Provide the (X, Y) coordinate of the cell's center where the given text is located.  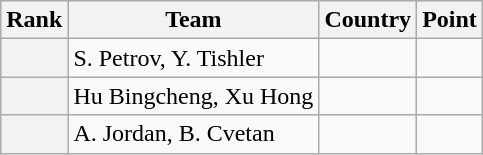
S. Petrov, Y. Tishler (194, 58)
Hu Bingcheng, Xu Hong (194, 96)
Point (450, 20)
Rank (34, 20)
Country (368, 20)
A. Jordan, B. Cvetan (194, 134)
Team (194, 20)
